Provide the [x, y] coordinate of the cell's center where the given text is located.  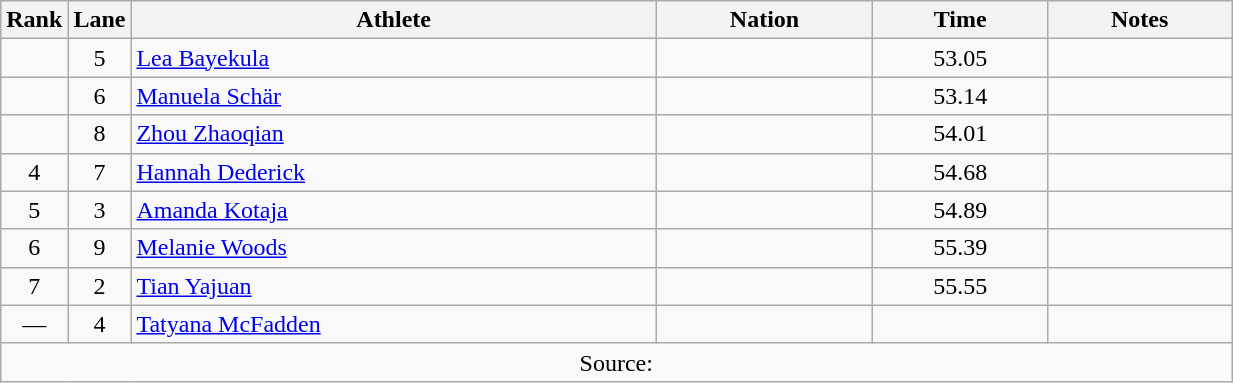
53.05 [960, 58]
Notes [1140, 20]
Lane [100, 20]
3 [100, 210]
— [34, 324]
Zhou Zhaoqian [394, 134]
Time [960, 20]
54.68 [960, 172]
Lea Bayekula [394, 58]
55.39 [960, 248]
8 [100, 134]
Athlete [394, 20]
Source: [616, 362]
Tatyana McFadden [394, 324]
Hannah Dederick [394, 172]
Tian Yajuan [394, 286]
Nation [764, 20]
54.01 [960, 134]
Manuela Schär [394, 96]
9 [100, 248]
53.14 [960, 96]
Rank [34, 20]
2 [100, 286]
Amanda Kotaja [394, 210]
55.55 [960, 286]
54.89 [960, 210]
Melanie Woods [394, 248]
